Find where the given text appears and provide that cell's center as (x, y) coordinate. 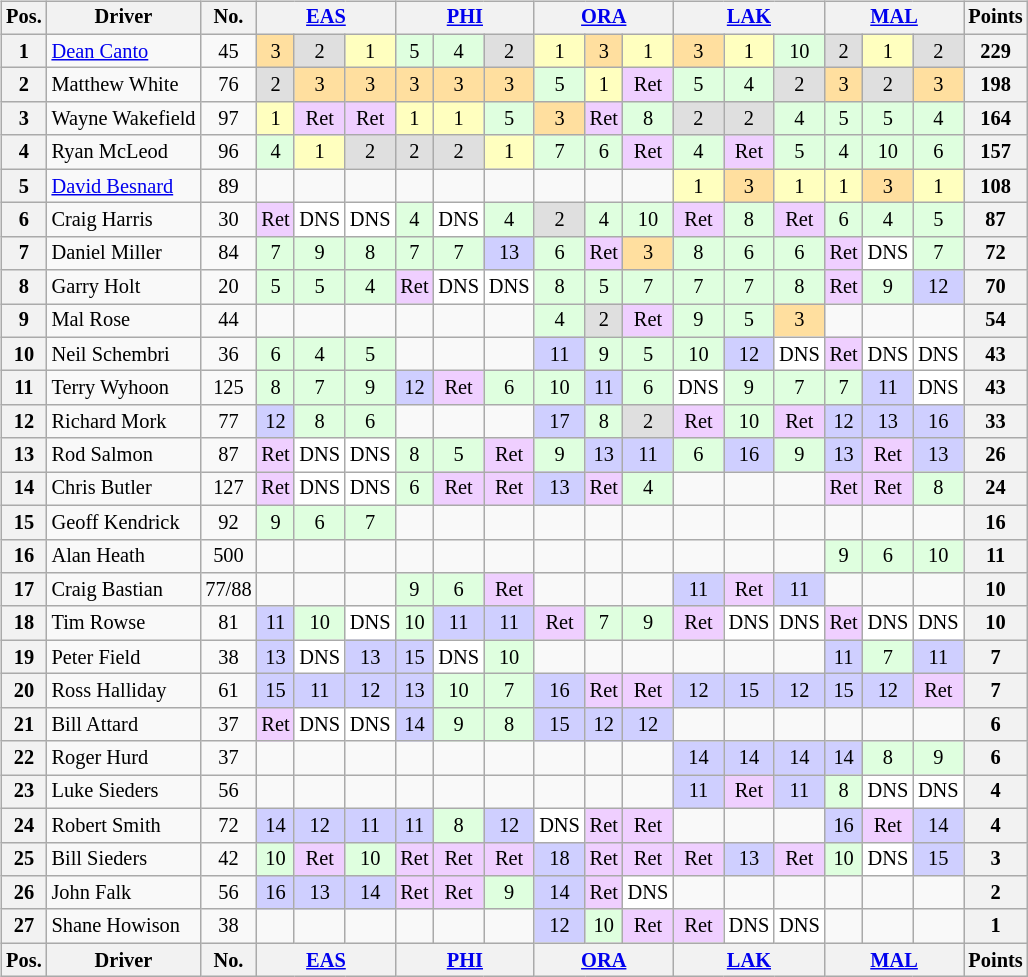
89 (228, 186)
Wayne Wakefield (124, 119)
97 (228, 119)
21 (24, 724)
John Falk (124, 893)
33 (996, 422)
Robert Smith (124, 825)
Rod Salmon (124, 455)
77/88 (228, 590)
Bill Sieders (124, 859)
500 (228, 556)
Craig Harris (124, 220)
Luke Sieders (124, 792)
70 (996, 287)
Shane Howison (124, 926)
44 (228, 321)
108 (996, 186)
229 (996, 51)
Terry Wyhoon (124, 388)
22 (24, 758)
164 (996, 119)
27 (24, 926)
96 (228, 152)
Mal Rose (124, 321)
127 (228, 489)
Geoff Kendrick (124, 522)
Peter Field (124, 657)
19 (24, 657)
Dean Canto (124, 51)
77 (228, 422)
36 (228, 354)
25 (24, 859)
Chris Butler (124, 489)
76 (228, 85)
Craig Bastian (124, 590)
Neil Schembri (124, 354)
42 (228, 859)
198 (996, 85)
Bill Attard (124, 724)
Ryan McLeod (124, 152)
Ross Halliday (124, 691)
30 (228, 220)
54 (996, 321)
157 (996, 152)
Alan Heath (124, 556)
84 (228, 253)
Garry Holt (124, 287)
81 (228, 623)
Roger Hurd (124, 758)
23 (24, 792)
92 (228, 522)
Tim Rowse (124, 623)
David Besnard (124, 186)
125 (228, 388)
Matthew White (124, 85)
61 (228, 691)
45 (228, 51)
Richard Mork (124, 422)
Daniel Miller (124, 253)
